Return (X, Y) of the center of cell containing provided text 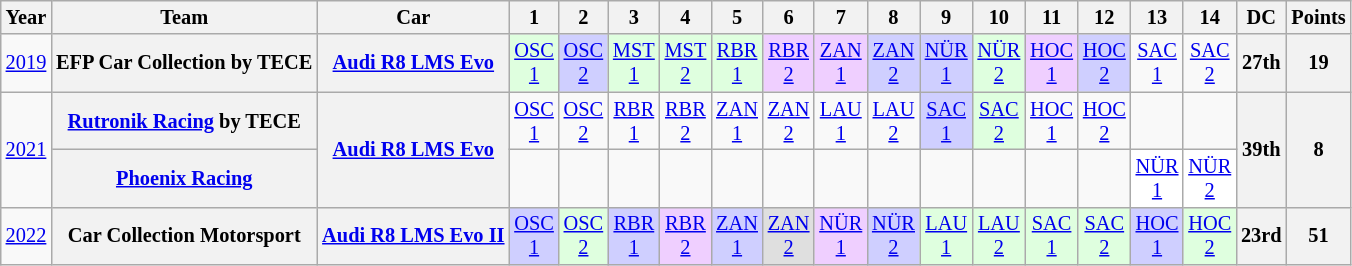
Audi R8 LMS Evo II (413, 236)
Car Collection Motorsport (184, 236)
EFP Car Collection by TECE (184, 63)
DC (1261, 17)
9 (946, 17)
1 (534, 17)
19 (1319, 63)
MST2 (686, 63)
23rd (1261, 236)
MST1 (634, 63)
Phoenix Racing (184, 178)
2021 (26, 150)
Year (26, 17)
5 (737, 17)
51 (1319, 236)
3 (634, 17)
Team (184, 17)
27th (1261, 63)
14 (1210, 17)
Points (1319, 17)
4 (686, 17)
13 (1158, 17)
12 (1104, 17)
11 (1052, 17)
Rutronik Racing by TECE (184, 121)
2 (584, 17)
10 (1000, 17)
2022 (26, 236)
6 (789, 17)
2019 (26, 63)
Car (413, 17)
39th (1261, 150)
7 (840, 17)
